Provide the [x, y] coordinate of the cell's center where the given text is located.  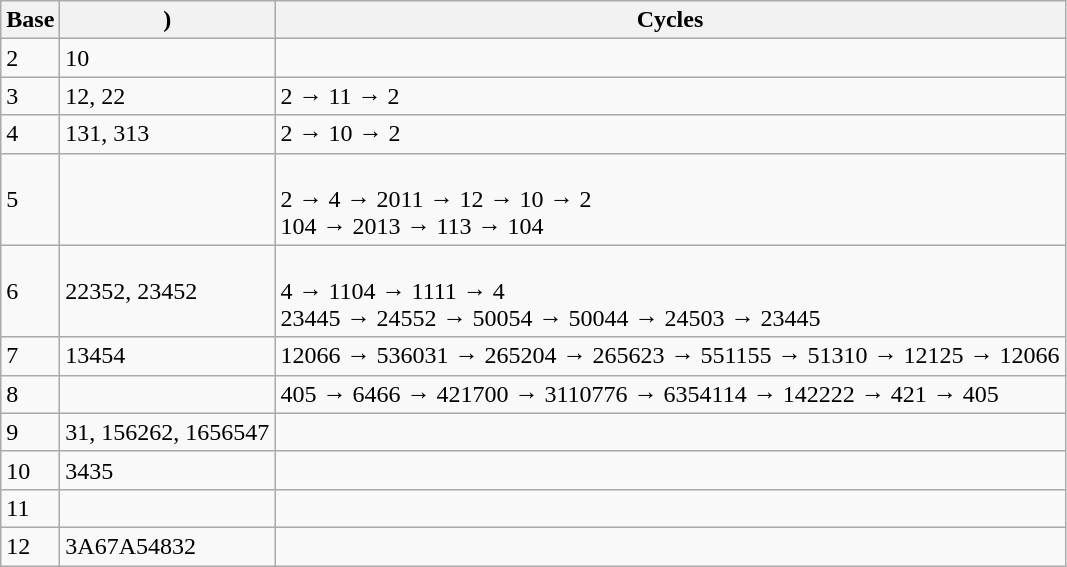
8 [30, 394]
3435 [168, 470]
12, 22 [168, 96]
22352, 23452 [168, 291]
5 [30, 199]
2 → 4 → 2011 → 12 → 10 → 2104 → 2013 → 113 → 104 [670, 199]
4 [30, 134]
6 [30, 291]
Base [30, 20]
131, 313 [168, 134]
13454 [168, 356]
12066 → 536031 → 265204 → 265623 → 551155 → 51310 → 12125 → 12066 [670, 356]
12 [30, 546]
7 [30, 356]
3A67A54832 [168, 546]
31, 156262, 1656547 [168, 432]
405 → 6466 → 421700 → 3110776 → 6354114 → 142222 → 421 → 405 [670, 394]
11 [30, 508]
) [168, 20]
2 → 10 → 2 [670, 134]
4 → 1104 → 1111 → 423445 → 24552 → 50054 → 50044 → 24503 → 23445 [670, 291]
2 [30, 58]
3 [30, 96]
9 [30, 432]
Cycles [670, 20]
2 → 11 → 2 [670, 96]
